Extract the [X, Y] coordinate from the center of the cell holding the provided text.  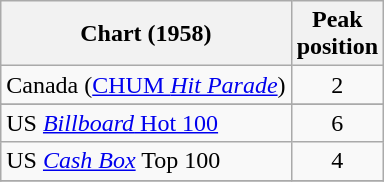
6 [337, 123]
Canada (CHUM Hit Parade) [146, 85]
US Billboard Hot 100 [146, 123]
2 [337, 85]
Peakposition [337, 34]
Chart (1958) [146, 34]
4 [337, 161]
US Cash Box Top 100 [146, 161]
